Output the (X, Y) coordinate of the center of the cell containing the given text.  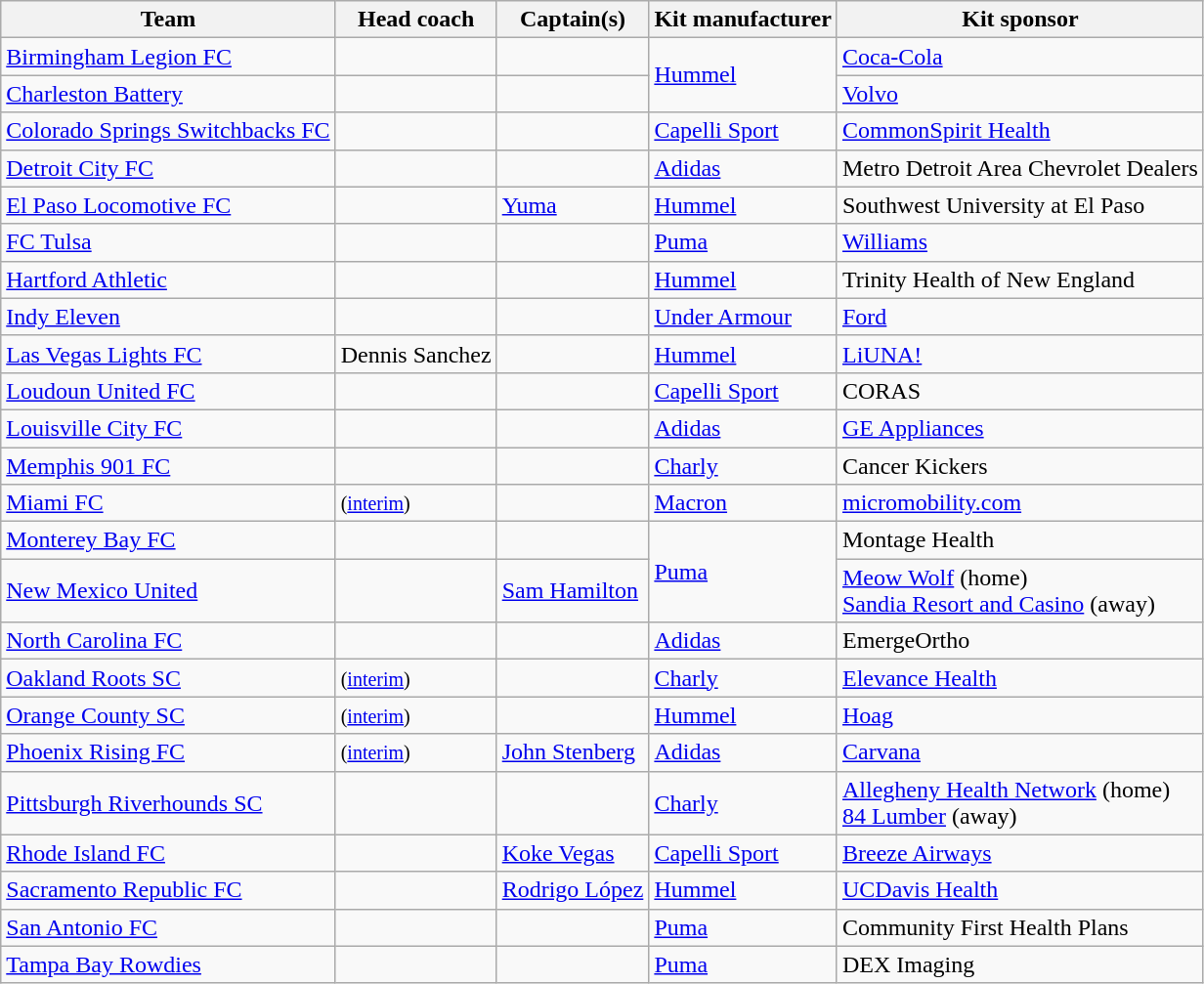
Sam Hamilton (573, 590)
Kit sponsor (1020, 20)
Phoenix Rising FC (168, 752)
Las Vegas Lights FC (168, 354)
Orange County SC (168, 715)
DEX Imaging (1020, 964)
El Paso Locomotive FC (168, 205)
Macron (743, 503)
Elevance Health (1020, 678)
Oakland Roots SC (168, 678)
Head coach (416, 20)
North Carolina FC (168, 641)
EmergeOrtho (1020, 641)
micromobility.com (1020, 503)
Hartford Athletic (168, 279)
CommonSpirit Health (1020, 131)
Pittsburgh Riverhounds SC (168, 803)
Rhode Island FC (168, 853)
Southwest University at El Paso (1020, 205)
Allegheny Health Network (home)84 Lumber (away) (1020, 803)
GE Appliances (1020, 428)
Trinity Health of New England (1020, 279)
Charleston Battery (168, 94)
LiUNA! (1020, 354)
Metro Detroit Area Chevrolet Dealers (1020, 168)
Birmingham Legion FC (168, 57)
Ford (1020, 317)
Community First Health Plans (1020, 927)
Coca-Cola (1020, 57)
Yuma (573, 205)
John Stenberg (573, 752)
UCDavis Health (1020, 890)
Williams (1020, 242)
Meow Wolf (home)Sandia Resort and Casino (away) (1020, 590)
Detroit City FC (168, 168)
Tampa Bay Rowdies (168, 964)
Carvana (1020, 752)
Loudoun United FC (168, 391)
FC Tulsa (168, 242)
Memphis 901 FC (168, 466)
New Mexico United (168, 590)
Koke Vegas (573, 853)
Captain(s) (573, 20)
Under Armour (743, 317)
Louisville City FC (168, 428)
Colorado Springs Switchbacks FC (168, 131)
Team (168, 20)
Montage Health (1020, 540)
San Antonio FC (168, 927)
Monterey Bay FC (168, 540)
Volvo (1020, 94)
Kit manufacturer (743, 20)
Dennis Sanchez (416, 354)
Hoag (1020, 715)
Miami FC (168, 503)
Cancer Kickers (1020, 466)
CORAS (1020, 391)
Rodrigo López (573, 890)
Sacramento Republic FC (168, 890)
Indy Eleven (168, 317)
Breeze Airways (1020, 853)
